Find where the given text appears and provide that cell's center as [x, y] coordinate. 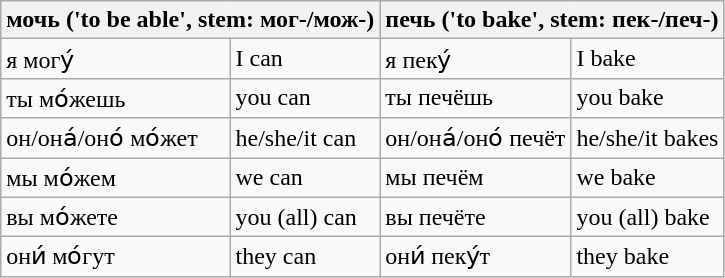
я могу́ [116, 59]
you (all) bake [648, 217]
he/she/it bakes [648, 138]
ты печёшь [476, 98]
мы печём [476, 178]
you can [305, 98]
he/she/it can [305, 138]
I can [305, 59]
я пеку́ [476, 59]
мочь ('to be able', stem: мог-/мож-) [190, 20]
they bake [648, 257]
ты мо́жешь [116, 98]
печь ('to bake', stem: пек-/печ-) [552, 20]
we bake [648, 178]
они́ мо́гут [116, 257]
он/она́/оно́ мо́жет [116, 138]
мы мо́жем [116, 178]
you (all) can [305, 217]
он/она́/оно́ печёт [476, 138]
we can [305, 178]
they can [305, 257]
они́ пеку́т [476, 257]
I bake [648, 59]
вы печёте [476, 217]
you bake [648, 98]
вы мо́жете [116, 217]
